Return (X, Y) of the center of cell containing provided text 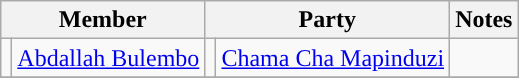
Abdallah Bulembo (108, 58)
Chama Cha Mapinduzi (333, 58)
Member (103, 20)
Party (328, 20)
Notes (484, 20)
